From the cell containing the given text, extract its center point as (x, y) coordinate. 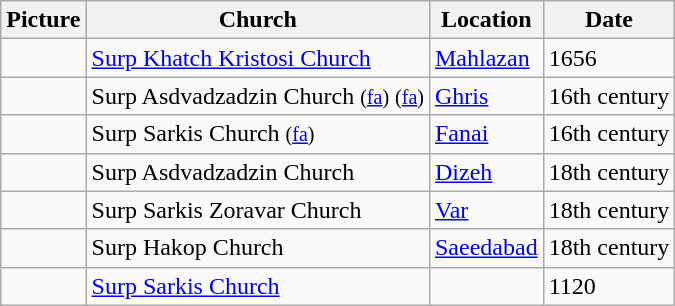
Ghris (486, 96)
Date (609, 20)
Picture (44, 20)
1656 (609, 58)
Var (486, 210)
Surp Sarkis Church (258, 286)
Saeedabad (486, 248)
1120 (609, 286)
Surp Asdvadzadzin Church (258, 172)
Fanai (486, 134)
Dizeh (486, 172)
Surp Asdvadzadzin Church (fa) (fa) (258, 96)
Surp Sarkis Church (fa) (258, 134)
Church (258, 20)
Location (486, 20)
Surp Sarkis Zoravar Church (258, 210)
Surp Hakop Church (258, 248)
Surp Khatch Kristosi Church (258, 58)
Mahlazan (486, 58)
